Identify which cell holds the provided text, then report its (X, Y) central coordinate. 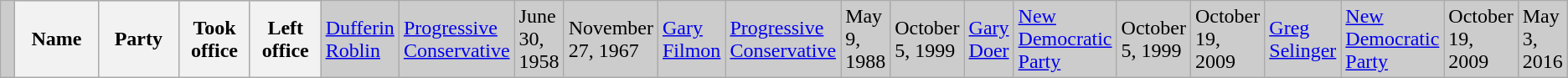
Dufferin Roblin (360, 39)
Party (139, 39)
Gary Doer (988, 39)
May 3, 2016 (1543, 39)
Left office (285, 39)
May 9, 1988 (866, 39)
November 27, 1967 (611, 39)
Took office (214, 39)
Gary Filmon (691, 39)
June 30, 1958 (539, 39)
Greg Selinger (1303, 39)
Name (57, 39)
